Scan for the cell matching the given text and deliver its (X, Y) coordinate at center. 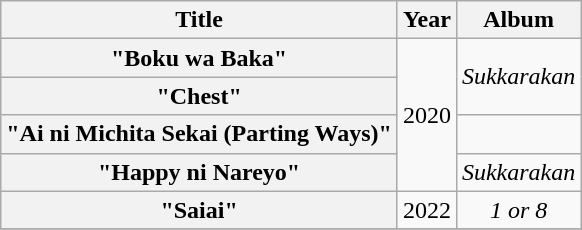
"Chest" (200, 96)
"Saiai" (200, 210)
"Ai ni Michita Sekai (Parting Ways)" (200, 134)
"Boku wa Baka" (200, 58)
Album (518, 20)
2020 (426, 115)
"Happy ni Nareyo" (200, 172)
Year (426, 20)
Title (200, 20)
2022 (426, 210)
1 or 8 (518, 210)
